Extract the (x, y) coordinate from the center of the cell holding the provided text.  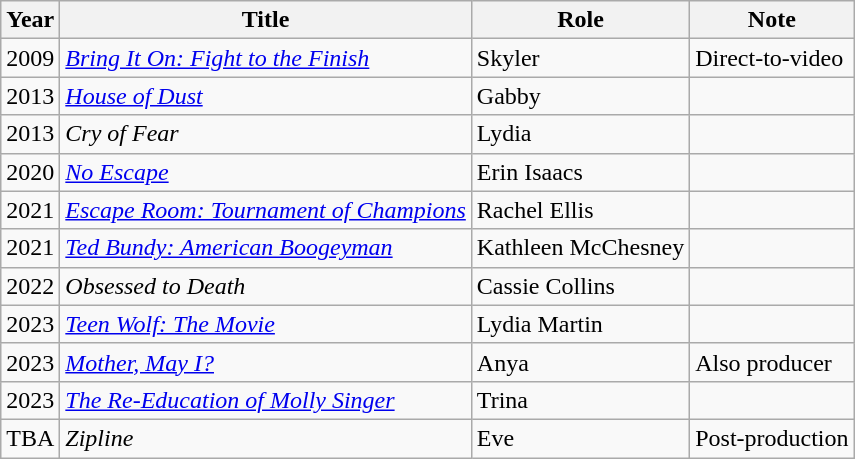
2020 (30, 172)
Title (266, 20)
Escape Room: Tournament of Champions (266, 210)
Role (580, 20)
2022 (30, 286)
Ted Bundy: American Boogeyman (266, 248)
Trina (580, 400)
Teen Wolf: The Movie (266, 324)
Kathleen McChesney (580, 248)
Eve (580, 438)
TBA (30, 438)
Skyler (580, 58)
House of Dust (266, 96)
The Re-Education of Molly Singer (266, 400)
Mother, May I? (266, 362)
Erin Isaacs (580, 172)
No Escape (266, 172)
Cassie Collins (580, 286)
Bring It On: Fight to the Finish (266, 58)
Note (772, 20)
Anya (580, 362)
Lydia Martin (580, 324)
Also producer (772, 362)
Obsessed to Death (266, 286)
Cry of Fear (266, 134)
Rachel Ellis (580, 210)
Lydia (580, 134)
2009 (30, 58)
Direct-to-video (772, 58)
Post-production (772, 438)
Gabby (580, 96)
Year (30, 20)
Zipline (266, 438)
